Detect which cell encompasses the target text, then output its [x, y] center coordinate. 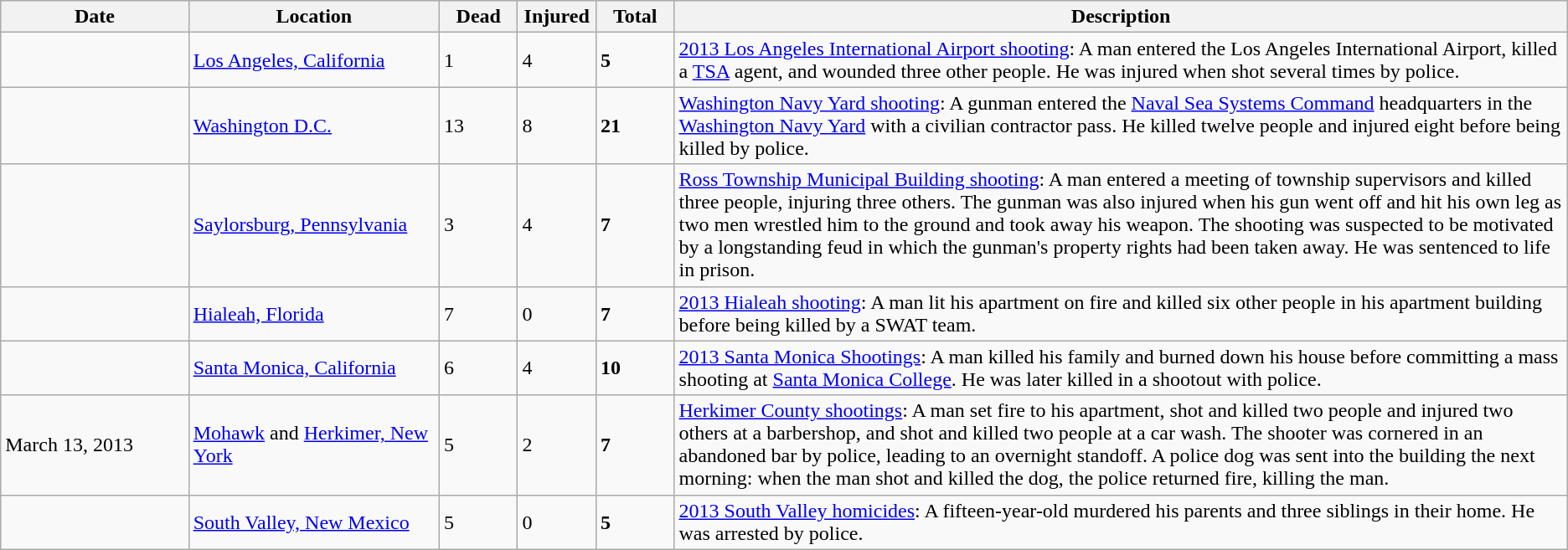
8 [557, 126]
Description [1121, 17]
March 13, 2013 [95, 445]
Date [95, 17]
1 [478, 60]
21 [635, 126]
2013 Hialeah shooting: A man lit his apartment on fire and killed six other people in his apartment building before being killed by a SWAT team. [1121, 313]
Washington D.C. [313, 126]
13 [478, 126]
2013 South Valley homicides: A fifteen-year-old murdered his parents and three siblings in their home. He was arrested by police. [1121, 522]
10 [635, 368]
Hialeah, Florida [313, 313]
2 [557, 445]
Injured [557, 17]
South Valley, New Mexico [313, 522]
Location [313, 17]
Dead [478, 17]
3 [478, 225]
6 [478, 368]
Total [635, 17]
Mohawk and Herkimer, New York [313, 445]
Santa Monica, California [313, 368]
Saylorsburg, Pennsylvania [313, 225]
Los Angeles, California [313, 60]
